Scan for the cell matching the given text and deliver its (x, y) coordinate at center. 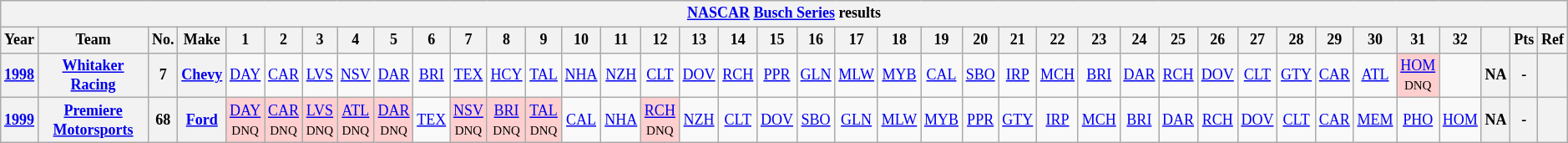
Ford (202, 120)
18 (898, 40)
24 (1139, 40)
NSVDNQ (469, 120)
1 (245, 40)
28 (1297, 40)
ATL (1375, 75)
Year (20, 40)
8 (506, 40)
29 (1334, 40)
LVSDNQ (319, 120)
Pts (1525, 40)
16 (816, 40)
12 (660, 40)
31 (1418, 40)
20 (980, 40)
Ref (1553, 40)
27 (1257, 40)
30 (1375, 40)
2 (284, 40)
HOMDNQ (1418, 75)
ATLDNQ (356, 120)
MEM (1375, 120)
5 (394, 40)
1998 (20, 75)
9 (544, 40)
HOM (1461, 120)
Whitaker Racing (93, 75)
TAL (544, 75)
13 (699, 40)
1999 (20, 120)
19 (942, 40)
DAYDNQ (245, 120)
Make (202, 40)
23 (1099, 40)
RCHDNQ (660, 120)
DAY (245, 75)
68 (164, 120)
PHO (1418, 120)
17 (857, 40)
6 (432, 40)
26 (1217, 40)
NSV (356, 75)
Chevy (202, 75)
14 (738, 40)
4 (356, 40)
No. (164, 40)
CARDNQ (284, 120)
Premiere Motorsports (93, 120)
25 (1179, 40)
TALDNQ (544, 120)
HCY (506, 75)
11 (621, 40)
NASCAR Busch Series results (784, 13)
Team (93, 40)
15 (777, 40)
32 (1461, 40)
DARDNQ (394, 120)
10 (581, 40)
LVS (319, 75)
22 (1058, 40)
BRIDNQ (506, 120)
21 (1018, 40)
3 (319, 40)
